Determine the [x, y] coordinate at the center of the cell enclosing the given text.  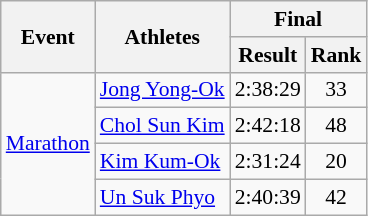
Event [48, 36]
2:38:29 [268, 90]
Final [298, 19]
20 [336, 162]
2:31:24 [268, 162]
Athletes [162, 36]
2:42:18 [268, 126]
48 [336, 126]
33 [336, 90]
Marathon [48, 143]
2:40:39 [268, 197]
Jong Yong-Ok [162, 90]
Rank [336, 55]
Chol Sun Kim [162, 126]
Un Suk Phyo [162, 197]
Result [268, 55]
42 [336, 197]
Kim Kum-Ok [162, 162]
